For the text-containing cell, return its midpoint in [X, Y] coordinate format. 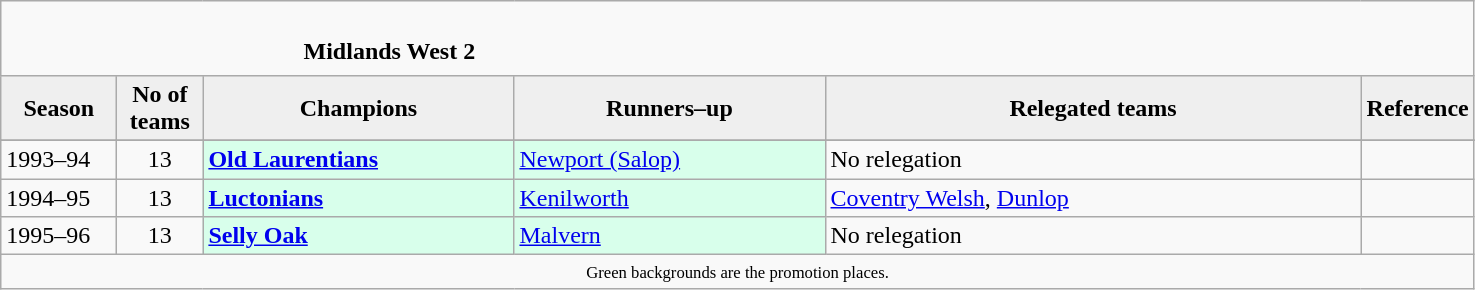
Runners–up [670, 108]
1995–96 [59, 236]
Malvern [670, 236]
Old Laurentians [358, 159]
Newport (Salop) [670, 159]
Reference [1418, 108]
Selly Oak [358, 236]
1993–94 [59, 159]
Relegated teams [1093, 108]
Green backgrounds are the promotion places. [738, 272]
Luctonians [358, 197]
Champions [358, 108]
No of teams [160, 108]
Season [59, 108]
Coventry Welsh, Dunlop [1093, 197]
Kenilworth [670, 197]
1994–95 [59, 197]
